Detect which cell encompasses the target text, then output its [X, Y] center coordinate. 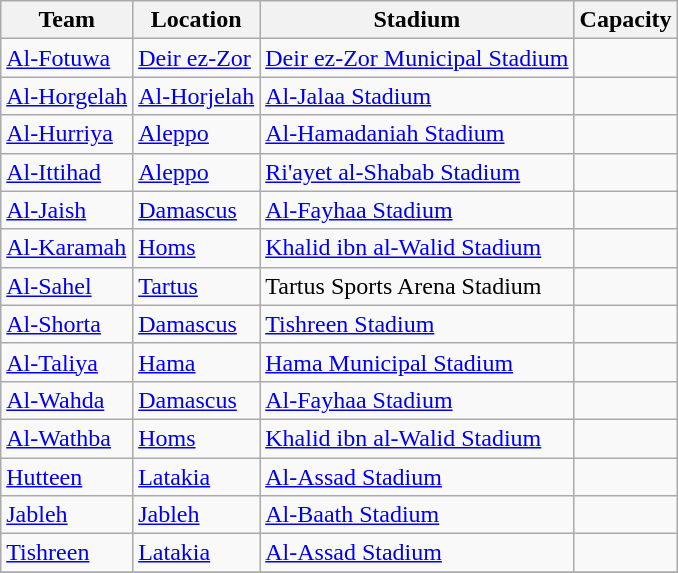
Team [67, 20]
Al-Taliya [67, 362]
Tartus [196, 286]
Al-Horjelah [196, 96]
Al-Hurriya [67, 134]
Deir ez-Zor [196, 58]
Stadium [417, 20]
Hutteen [67, 477]
Al-Jaish [67, 210]
Al-Wahda [67, 400]
Al-Jalaa Stadium [417, 96]
Al-Horgelah [67, 96]
Location [196, 20]
Al-Karamah [67, 248]
Al-Shorta [67, 324]
Hama [196, 362]
Capacity [626, 20]
Al-Fotuwa [67, 58]
Al-Wathba [67, 438]
Al-Sahel [67, 286]
Tishreen [67, 553]
Al-Hamadaniah Stadium [417, 134]
Al-Baath Stadium [417, 515]
Hama Municipal Stadium [417, 362]
Al-Ittihad [67, 172]
Ri'ayet al-Shabab Stadium [417, 172]
Tishreen Stadium [417, 324]
Deir ez-Zor Municipal Stadium [417, 58]
Tartus Sports Arena Stadium [417, 286]
